From the cell containing the given text, extract its center point as (x, y) coordinate. 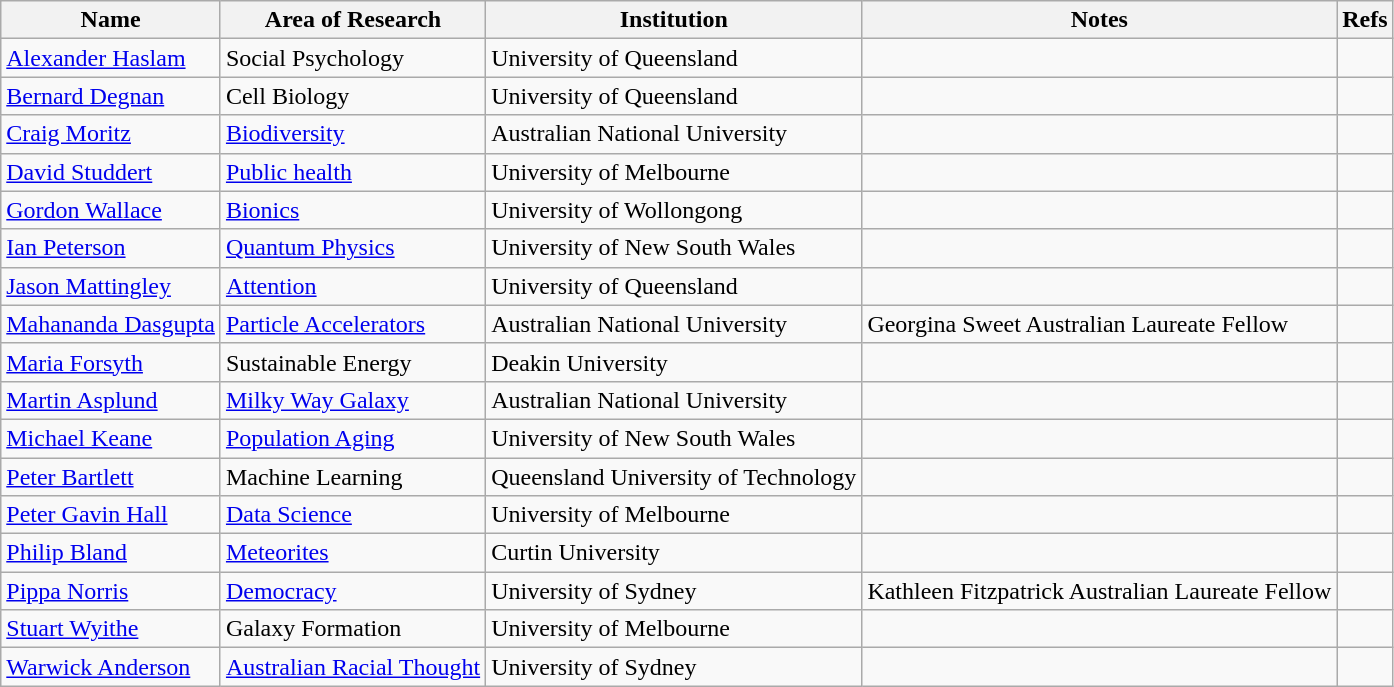
Gordon Wallace (111, 210)
Attention (352, 286)
Michael Keane (111, 438)
Galaxy Formation (352, 629)
Philip Bland (111, 553)
Area of Research (352, 20)
Cell Biology (352, 96)
Kathleen Fitzpatrick Australian Laureate Fellow (1100, 591)
Queensland University of Technology (674, 477)
Meteorites (352, 553)
Sustainable Energy (352, 362)
Peter Bartlett (111, 477)
Social Psychology (352, 58)
Warwick Anderson (111, 667)
Georgina Sweet Australian Laureate Fellow (1100, 324)
Deakin University (674, 362)
Democracy (352, 591)
Mahananda Dasgupta (111, 324)
Jason Mattingley (111, 286)
Ian Peterson (111, 248)
Peter Gavin Hall (111, 515)
Data Science (352, 515)
Biodiversity (352, 134)
Stuart Wyithe (111, 629)
Milky Way Galaxy (352, 400)
Curtin University (674, 553)
Name (111, 20)
Particle Accelerators (352, 324)
Public health (352, 172)
Maria Forsyth (111, 362)
Craig Moritz (111, 134)
Refs (1365, 20)
Bernard Degnan (111, 96)
David Studdert (111, 172)
University of Wollongong (674, 210)
Pippa Norris (111, 591)
Institution (674, 20)
Population Aging (352, 438)
Quantum Physics (352, 248)
Martin Asplund (111, 400)
Notes (1100, 20)
Machine Learning (352, 477)
Alexander Haslam (111, 58)
Australian Racial Thought (352, 667)
Bionics (352, 210)
